Extract the [x, y] coordinate from the center of the cell holding the provided text.  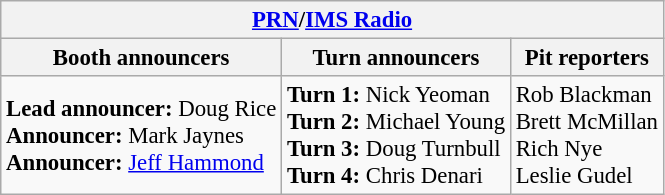
Turn announcers [396, 58]
Turn 1: Nick Yeoman Turn 2: Michael Young Turn 3: Doug TurnbullTurn 4: Chris Denari [396, 136]
Booth announcers [142, 58]
Pit reporters [586, 58]
Rob BlackmanBrett McMillanRich NyeLeslie Gudel [586, 136]
PRN/IMS Radio [332, 20]
Lead announcer: Doug RiceAnnouncer: Mark JaynesAnnouncer: Jeff Hammond [142, 136]
